From the cell containing the given text, extract its center point as [x, y] coordinate. 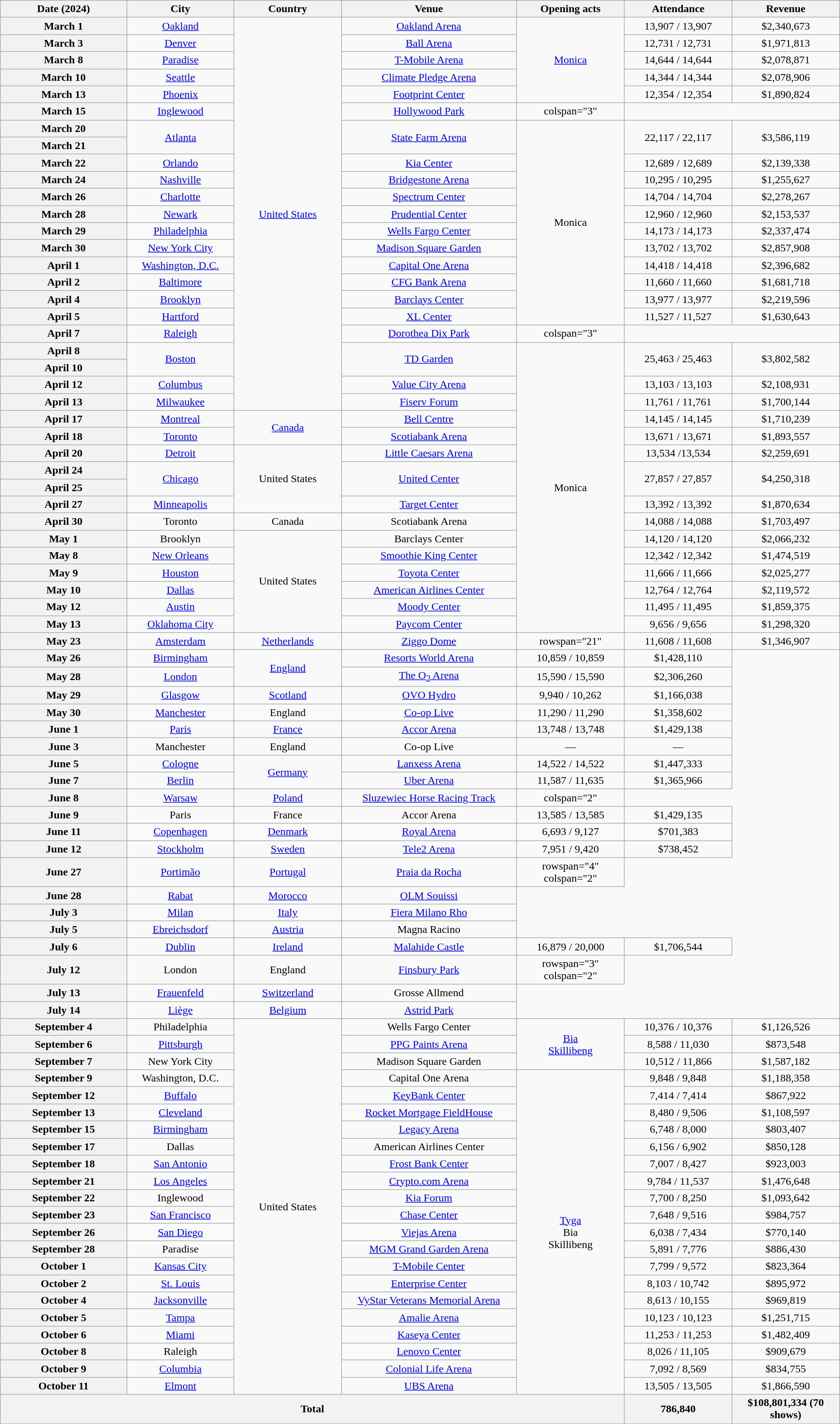
March 24 [64, 180]
$1,429,138 [678, 730]
6,038 / 7,434 [678, 1232]
Amsterdam [180, 641]
$1,166,038 [678, 695]
$1,870,634 [786, 505]
June 3 [64, 747]
$1,365,966 [678, 781]
April 17 [64, 419]
$1,429,135 [678, 815]
Houston [180, 573]
Smoothie King Center [429, 556]
Resorts World Arena [429, 658]
11,290 / 11,290 [571, 712]
14,173 / 14,173 [678, 231]
July 14 [64, 1010]
Enterprise Center [429, 1283]
XL Center [429, 316]
6,748 / 8,000 [678, 1130]
Glasgow [180, 695]
9,784 / 11,537 [678, 1181]
9,656 / 9,656 [678, 624]
Colonial Life Arena [429, 1369]
Liège [180, 1010]
Oakland [180, 26]
$1,971,813 [786, 43]
13,702 / 13,702 [678, 248]
April 25 [64, 487]
$2,078,871 [786, 60]
Jacksonville [180, 1301]
$850,128 [786, 1147]
$1,255,627 [786, 180]
T-Mobile Center [429, 1266]
$984,757 [786, 1215]
12,689 / 12,689 [678, 163]
April 7 [64, 334]
$2,119,572 [786, 590]
$1,587,182 [786, 1061]
The O2 Arena [429, 677]
Opening acts [571, 9]
Columbus [180, 385]
10,295 / 10,295 [678, 180]
$1,866,590 [786, 1386]
$2,078,906 [786, 77]
May 13 [64, 624]
8,613 / 10,155 [678, 1301]
Miami [180, 1335]
KeyBank Center [429, 1095]
Fiserv Forum [429, 402]
March 30 [64, 248]
Amalie Arena [429, 1318]
June 11 [64, 832]
April 20 [64, 453]
$923,003 [786, 1164]
June 28 [64, 895]
$1,093,642 [786, 1198]
13,907 / 13,907 [678, 26]
$108,801,334 (70 shows) [786, 1409]
Columbia [180, 1369]
7,799 / 9,572 [678, 1266]
$2,278,267 [786, 197]
colspan="2" [571, 798]
Toyota Center [429, 573]
September 23 [64, 1215]
13,534 /13,534 [678, 453]
October 1 [64, 1266]
11,660 / 11,660 [678, 282]
Atlanta [180, 137]
Nashville [180, 180]
September 28 [64, 1249]
6,156 / 6,902 [678, 1147]
June 5 [64, 764]
Elmont [180, 1386]
September 21 [64, 1181]
March 15 [64, 111]
12,960 / 12,960 [678, 214]
September 13 [64, 1112]
$803,407 [786, 1130]
Boston [180, 359]
Target Center [429, 505]
Ziggo Dome [429, 641]
9,848 / 9,848 [678, 1078]
Switzerland [288, 993]
11,495 / 11,495 [678, 607]
$3,802,582 [786, 359]
Country [288, 9]
Portugal [288, 872]
Moody Center [429, 607]
13,585 / 13,585 [571, 815]
Copenhagen [180, 832]
October 2 [64, 1283]
OVO Hydro [429, 695]
June 7 [64, 781]
$3,586,119 [786, 137]
September 12 [64, 1095]
Buffalo [180, 1095]
12,764 / 12,764 [678, 590]
Magna Racino [429, 929]
March 26 [64, 197]
Portimão [180, 872]
St. Louis [180, 1283]
Orlando [180, 163]
$1,890,824 [786, 94]
$1,482,409 [786, 1335]
14,522 / 14,522 [571, 764]
$823,364 [786, 1266]
PPG Paints Arena [429, 1044]
Viejas Arena [429, 1232]
Lanxess Arena [429, 764]
$2,139,338 [786, 163]
Climate Pledge Arena [429, 77]
16,879 / 20,000 [571, 946]
July 13 [64, 993]
Little Caesars Arena [429, 453]
13,103 / 13,103 [678, 385]
Milan [180, 912]
22,117 / 22,117 [678, 137]
$1,346,907 [786, 641]
$1,428,110 [678, 658]
Finsbury Park [429, 970]
April 13 [64, 402]
$4,250,318 [786, 479]
Kaseya Center [429, 1335]
October 9 [64, 1369]
Sluzewiec Horse Racing Track [429, 798]
Paycom Center [429, 624]
Bia Skillibeng [571, 1044]
Kia Center [429, 163]
$1,126,526 [786, 1027]
Revenue [786, 9]
April 18 [64, 436]
13,977 / 13,977 [678, 299]
Hartford [180, 316]
May 9 [64, 573]
Spectrum Center [429, 197]
13,392 / 13,392 [678, 505]
Lenovo Center [429, 1352]
October 6 [64, 1335]
$1,474,519 [786, 556]
Value City Arena [429, 385]
Prudential Center [429, 214]
September 15 [64, 1130]
Royal Arena [429, 832]
May 26 [64, 658]
July 3 [64, 912]
March 21 [64, 145]
$2,153,537 [786, 214]
September 17 [64, 1147]
Chase Center [429, 1215]
$1,893,557 [786, 436]
Newark [180, 214]
Fiera Milano Rho [429, 912]
13,671 / 13,671 [678, 436]
11,527 / 11,527 [678, 316]
Cologne [180, 764]
Charlotte [180, 197]
September 9 [64, 1078]
Kansas City [180, 1266]
Berlin [180, 781]
May 23 [64, 641]
$2,396,682 [786, 265]
October 8 [64, 1352]
March 29 [64, 231]
May 8 [64, 556]
March 8 [64, 60]
Oklahoma City [180, 624]
VyStar Veterans Memorial Arena [429, 1301]
Rabat [180, 895]
$1,681,718 [786, 282]
$770,140 [786, 1232]
7,007 / 8,427 [678, 1164]
$1,358,602 [678, 712]
Attendance [678, 9]
June 8 [64, 798]
7,648 / 9,516 [678, 1215]
12,731 / 12,731 [678, 43]
Bridgestone Arena [429, 180]
11,608 / 11,608 [678, 641]
14,418 / 14,418 [678, 265]
Footprint Center [429, 94]
September 4 [64, 1027]
786,840 [678, 1409]
$2,066,232 [786, 539]
United Center [429, 479]
TD Garden [429, 359]
April 8 [64, 351]
Tampa [180, 1318]
14,704 / 14,704 [678, 197]
March 28 [64, 214]
September 6 [64, 1044]
Frauenfeld [180, 993]
Detroit [180, 453]
Montreal [180, 419]
April 30 [64, 522]
10,376 / 10,376 [678, 1027]
New Orleans [180, 556]
$895,972 [786, 1283]
$701,383 [678, 832]
7,414 / 7,414 [678, 1095]
May 30 [64, 712]
San Diego [180, 1232]
Phoenix [180, 94]
27,857 / 27,857 [678, 479]
Grosse Allmend [429, 993]
Bell Centre [429, 419]
Venue [429, 9]
July 6 [64, 946]
Morocco [288, 895]
March 3 [64, 43]
Dorothea Dix Park [429, 334]
10,859 / 10,859 [571, 658]
$834,755 [786, 1369]
Hollywood Park [429, 111]
11,253 / 11,253 [678, 1335]
$969,819 [786, 1301]
14,644 / 14,644 [678, 60]
Scotland [288, 695]
April 5 [64, 316]
Kia Forum [429, 1198]
April 1 [64, 265]
Warsaw [180, 798]
Italy [288, 912]
Dublin [180, 946]
Tele2 Arena [429, 849]
May 1 [64, 539]
June 1 [64, 730]
March 1 [64, 26]
11,666 / 11,666 [678, 573]
Uber Arena [429, 781]
May 28 [64, 677]
State Farm Arena [429, 137]
11,761 / 11,761 [678, 402]
rowspan="21" [571, 641]
Cleveland [180, 1112]
September 22 [64, 1198]
City [180, 9]
Oakland Arena [429, 26]
San Francisco [180, 1215]
5,891 / 7,776 [678, 1249]
6,693 / 9,127 [571, 832]
April 24 [64, 470]
June 9 [64, 815]
9,940 / 10,262 [571, 695]
$886,430 [786, 1249]
September 7 [64, 1061]
September 18 [64, 1164]
$1,476,648 [786, 1181]
Chicago [180, 479]
Germany [288, 772]
$1,859,375 [786, 607]
June 12 [64, 849]
8,480 / 9,506 [678, 1112]
8,026 / 11,105 [678, 1352]
Tyga Bia Skillibeng [571, 1232]
Milwaukee [180, 402]
13,505 / 13,505 [678, 1386]
Crypto.com Arena [429, 1181]
$1,630,643 [786, 316]
Legacy Arena [429, 1130]
10,512 / 11,866 [678, 1061]
Date (2024) [64, 9]
$2,259,691 [786, 453]
Netherlands [288, 641]
April 10 [64, 368]
Pittsburgh [180, 1044]
Sweden [288, 849]
Belgium [288, 1010]
$2,857,908 [786, 248]
Ireland [288, 946]
$1,710,239 [786, 419]
March 20 [64, 128]
Denver [180, 43]
UBS Arena [429, 1386]
14,344 / 14,344 [678, 77]
$1,251,715 [786, 1318]
Praia da Rocha [429, 872]
May 10 [64, 590]
July 5 [64, 929]
$1,700,144 [786, 402]
7,700 / 8,250 [678, 1198]
10,123 / 10,123 [678, 1318]
April 12 [64, 385]
Austria [288, 929]
$873,548 [786, 1044]
rowspan="3" colspan="2" [571, 970]
$2,219,596 [786, 299]
Poland [288, 798]
$2,108,931 [786, 385]
$867,922 [786, 1095]
$2,306,260 [678, 677]
Stockholm [180, 849]
CFG Bank Arena [429, 282]
Ebreichsdorf [180, 929]
MGM Grand Garden Arena [429, 1249]
13,748 / 13,748 [571, 730]
April 27 [64, 505]
Baltimore [180, 282]
October 4 [64, 1301]
8,588 / 11,030 [678, 1044]
$909,679 [786, 1352]
25,463 / 25,463 [678, 359]
$1,108,597 [786, 1112]
11,587 / 11,635 [571, 781]
July 12 [64, 970]
Total [312, 1409]
$1,447,333 [678, 764]
Seattle [180, 77]
14,088 / 14,088 [678, 522]
Los Angeles [180, 1181]
October 5 [64, 1318]
March 13 [64, 94]
$1,188,358 [786, 1078]
$738,452 [678, 849]
14,145 / 14,145 [678, 419]
April 4 [64, 299]
Denmark [288, 832]
T-Mobile Arena [429, 60]
7,951 / 9,420 [571, 849]
$1,706,544 [678, 946]
March 10 [64, 77]
7,092 / 8,569 [678, 1369]
Astrid Park [429, 1010]
September 26 [64, 1232]
12,354 / 12,354 [678, 94]
San Antonio [180, 1164]
Austin [180, 607]
$2,340,673 [786, 26]
October 11 [64, 1386]
$2,337,474 [786, 231]
May 29 [64, 695]
Rocket Mortgage FieldHouse [429, 1112]
$1,298,320 [786, 624]
April 2 [64, 282]
May 12 [64, 607]
8,103 / 10,742 [678, 1283]
Frost Bank Center [429, 1164]
OLM Souissi [429, 895]
14,120 / 14,120 [678, 539]
March 22 [64, 163]
Ball Arena [429, 43]
$2,025,277 [786, 573]
15,590 / 15,590 [571, 677]
12,342 / 12,342 [678, 556]
Minneapolis [180, 505]
rowspan="4" colspan="2" [571, 872]
$1,703,497 [786, 522]
Malahide Castle [429, 946]
June 27 [64, 872]
